Determine the [x, y] coordinate at the center of the cell enclosing the given text.  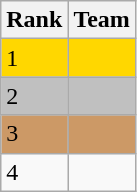
Team [102, 20]
Rank [34, 20]
2 [34, 96]
1 [34, 58]
4 [34, 172]
3 [34, 134]
